Find where the given text appears and provide that cell's center as [x, y] coordinate. 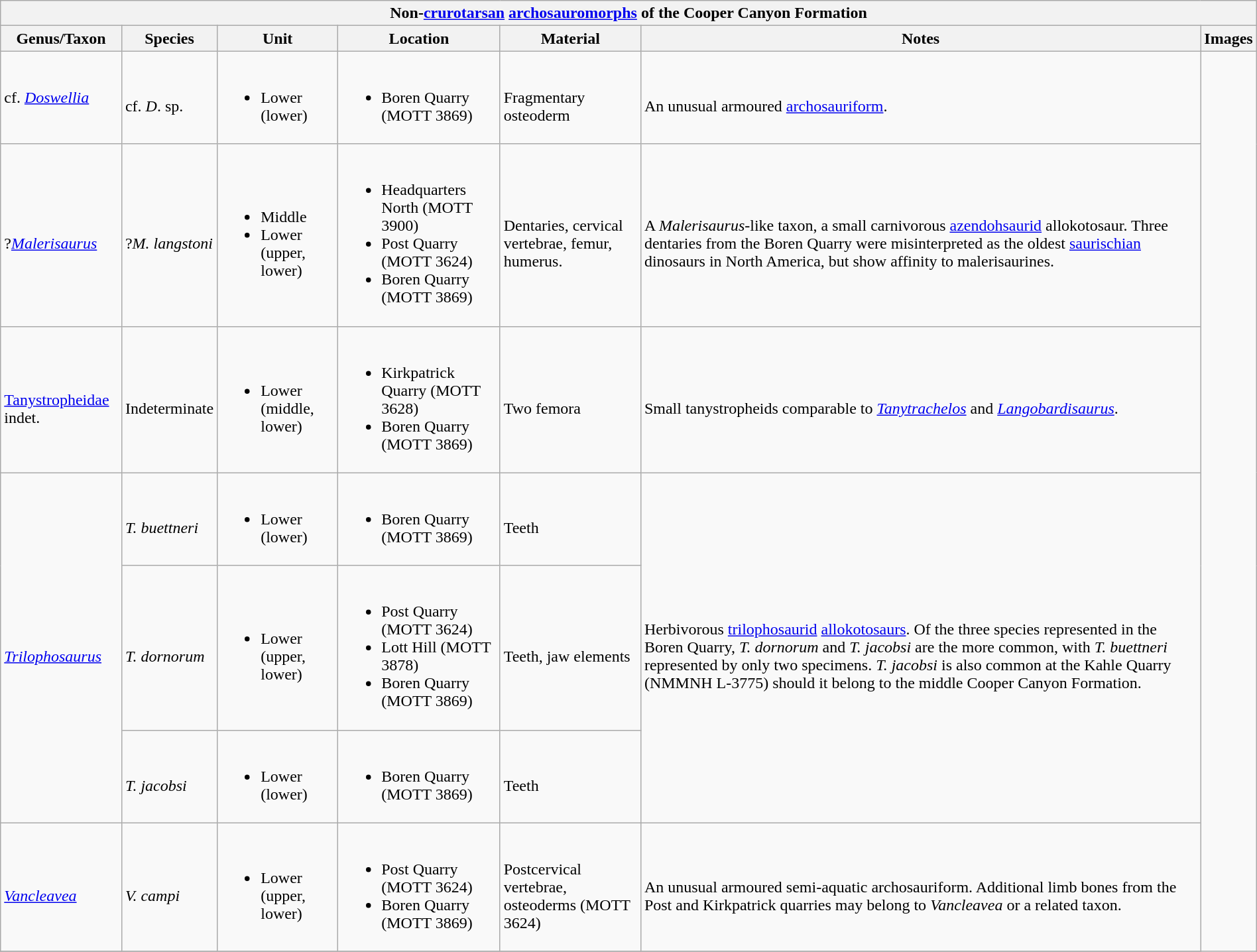
MiddleLower (upper, lower) [278, 235]
Vancleavea [61, 887]
Material [570, 38]
T. buettneri [169, 519]
cf. D. sp. [169, 97]
?Malerisaurus [61, 235]
T. dornorum [169, 648]
Post Quarry (MOTT 3624)Lott Hill (MOTT 3878)Boren Quarry (MOTT 3869) [419, 648]
V. campi [169, 887]
An unusual armoured archosauriform. [920, 97]
Post Quarry (MOTT 3624)Boren Quarry (MOTT 3869) [419, 887]
Notes [920, 38]
Location [419, 38]
Indeterminate [169, 399]
Dentaries, cervical vertebrae, femur, humerus. [570, 235]
Teeth, jaw elements [570, 648]
cf. Doswellia [61, 97]
Species [169, 38]
Unit [278, 38]
Fragmentary osteoderm [570, 97]
Postcervical vertebrae, osteoderms (MOTT 3624) [570, 887]
Genus/Taxon [61, 38]
Lower (middle, lower) [278, 399]
Small tanystropheids comparable to Tanytrachelos and Langobardisaurus. [920, 399]
Tanystropheidae indet. [61, 399]
Non-crurotarsan archosauromorphs of the Cooper Canyon Formation [628, 13]
?M. langstoni [169, 235]
T. jacobsi [169, 776]
Headquarters North (MOTT 3900)Post Quarry (MOTT 3624)Boren Quarry (MOTT 3869) [419, 235]
Trilophosaurus [61, 648]
Kirkpatrick Quarry (MOTT 3628)Boren Quarry (MOTT 3869) [419, 399]
Two femora [570, 399]
Images [1228, 38]
